Determine the [X, Y] coordinate at the center of the cell enclosing the given text.  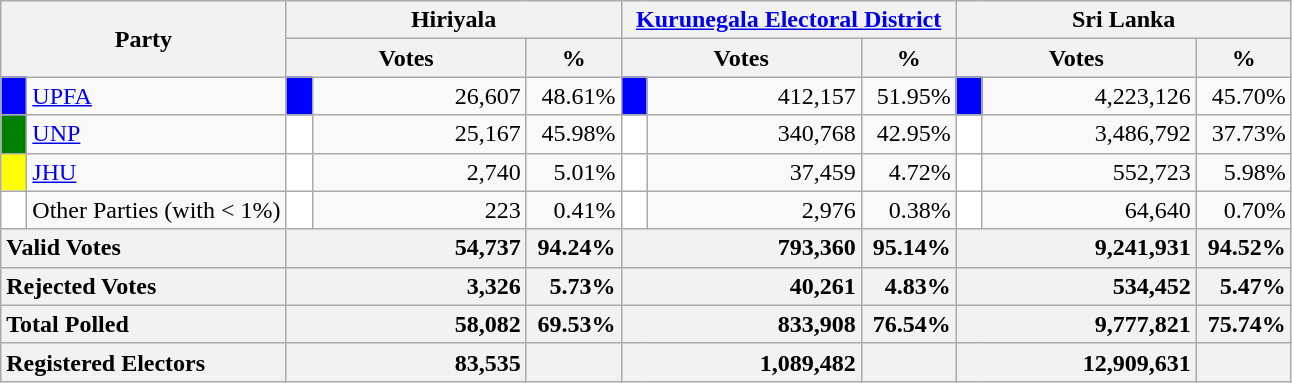
45.70% [1244, 96]
45.98% [574, 134]
83,535 [406, 362]
5.01% [574, 172]
69.53% [574, 324]
12,909,631 [1076, 362]
833,908 [741, 324]
Valid Votes [144, 248]
JHU [156, 172]
76.54% [908, 324]
37,459 [754, 172]
Sri Lanka [1124, 20]
4.72% [908, 172]
Registered Electors [144, 362]
42.95% [908, 134]
552,723 [1089, 172]
9,777,821 [1076, 324]
2,740 [419, 172]
51.95% [908, 96]
94.52% [1244, 248]
9,241,931 [1076, 248]
Party [144, 39]
5.98% [1244, 172]
5.73% [574, 286]
1,089,482 [741, 362]
UNP [156, 134]
Rejected Votes [144, 286]
Total Polled [144, 324]
58,082 [406, 324]
4.83% [908, 286]
Hiriyala [454, 20]
534,452 [1076, 286]
95.14% [908, 248]
3,486,792 [1089, 134]
793,360 [741, 248]
40,261 [741, 286]
223 [419, 210]
5.47% [1244, 286]
64,640 [1089, 210]
94.24% [574, 248]
2,976 [754, 210]
UPFA [156, 96]
Other Parties (with < 1%) [156, 210]
0.70% [1244, 210]
48.61% [574, 96]
0.41% [574, 210]
3,326 [406, 286]
340,768 [754, 134]
412,157 [754, 96]
75.74% [1244, 324]
25,167 [419, 134]
Kurunegala Electoral District [788, 20]
0.38% [908, 210]
37.73% [1244, 134]
4,223,126 [1089, 96]
26,607 [419, 96]
54,737 [406, 248]
